Return [X, Y] of the center of cell containing provided text 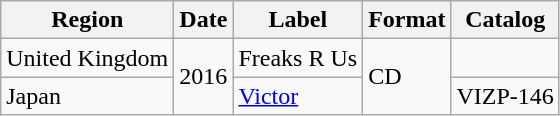
Victor [298, 96]
Label [298, 20]
Region [88, 20]
Japan [88, 96]
Format [407, 20]
2016 [204, 77]
Date [204, 20]
VIZP-146 [505, 96]
Freaks R Us [298, 58]
Catalog [505, 20]
United Kingdom [88, 58]
CD [407, 77]
